For the text-containing cell, return its midpoint in (X, Y) coordinate format. 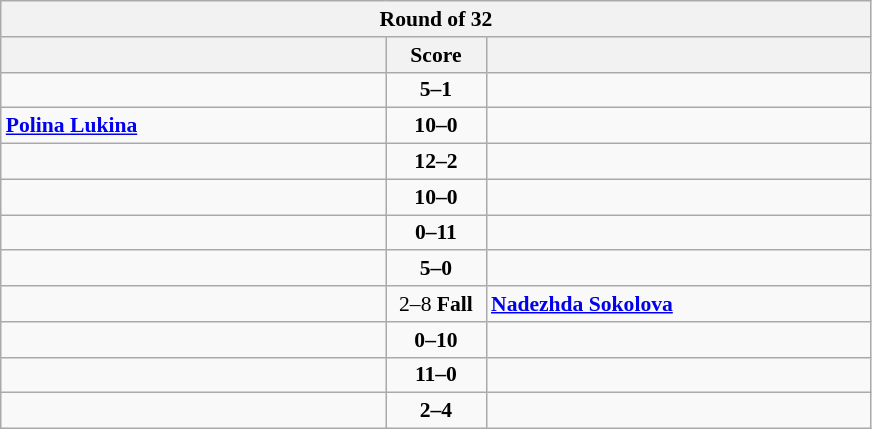
2–4 (436, 411)
2–8 Fall (436, 304)
Round of 32 (436, 19)
5–0 (436, 269)
Nadezhda Sokolova (678, 304)
0–11 (436, 233)
Polina Lukina (194, 126)
Score (436, 55)
12–2 (436, 162)
11–0 (436, 375)
5–1 (436, 90)
0–10 (436, 340)
